Search for the cell housing the specified text and yield its (x, y) center coordinate. 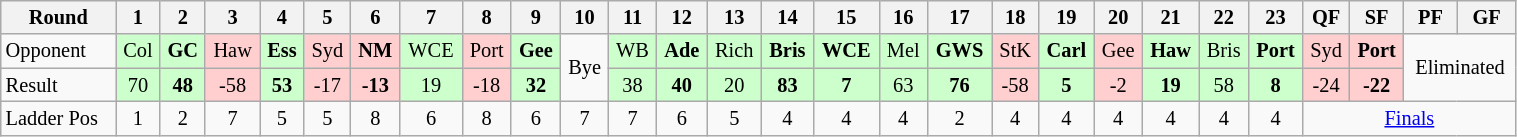
Carl (1067, 51)
Ess (282, 51)
SF (1376, 17)
Ade (682, 51)
76 (960, 85)
PF (1430, 17)
GWS (960, 51)
14 (787, 17)
Eliminated (1460, 68)
Round (58, 17)
GF (1486, 17)
-24 (1326, 85)
83 (787, 85)
Mel (903, 51)
23 (1275, 17)
13 (734, 17)
38 (633, 85)
18 (1016, 17)
21 (1170, 17)
-2 (1118, 85)
9 (536, 17)
WB (633, 51)
NM (376, 51)
16 (903, 17)
Rich (734, 51)
15 (846, 17)
-17 (328, 85)
-13 (376, 85)
QF (1326, 17)
32 (536, 85)
Finals (1410, 118)
70 (138, 85)
Result (58, 85)
-18 (486, 85)
10 (585, 17)
17 (960, 17)
58 (1224, 85)
GC (182, 51)
53 (282, 85)
-22 (1376, 85)
Bye (585, 68)
22 (1224, 17)
Col (138, 51)
Opponent (58, 51)
48 (182, 85)
40 (682, 85)
12 (682, 17)
Ladder Pos (58, 118)
63 (903, 85)
StK (1016, 51)
11 (633, 17)
3 (232, 17)
